Scan for the cell matching the given text and deliver its (X, Y) coordinate at center. 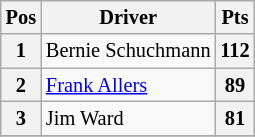
Pts (234, 17)
Driver (128, 17)
3 (21, 118)
89 (234, 85)
Frank Allers (128, 85)
81 (234, 118)
Pos (21, 17)
1 (21, 51)
2 (21, 85)
112 (234, 51)
Bernie Schuchmann (128, 51)
Jim Ward (128, 118)
